Return (x, y) of the center of cell containing provided text 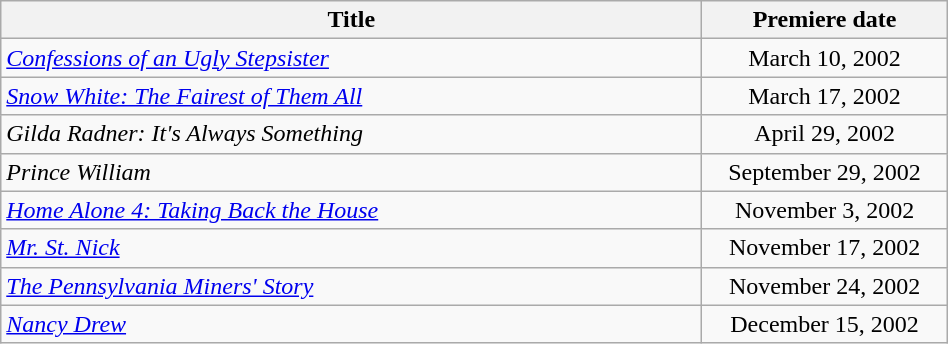
September 29, 2002 (824, 172)
March 10, 2002 (824, 58)
Home Alone 4: Taking Back the House (352, 210)
Prince William (352, 172)
November 17, 2002 (824, 248)
Confessions of an Ugly Stepsister (352, 58)
Snow White: The Fairest of Them All (352, 96)
Nancy Drew (352, 324)
Gilda Radner: It's Always Something (352, 134)
April 29, 2002 (824, 134)
Mr. St. Nick (352, 248)
November 3, 2002 (824, 210)
Title (352, 20)
The Pennsylvania Miners' Story (352, 286)
November 24, 2002 (824, 286)
December 15, 2002 (824, 324)
Premiere date (824, 20)
March 17, 2002 (824, 96)
